Return the (X, Y) coordinate for the center point of the cell that contains the specified text.  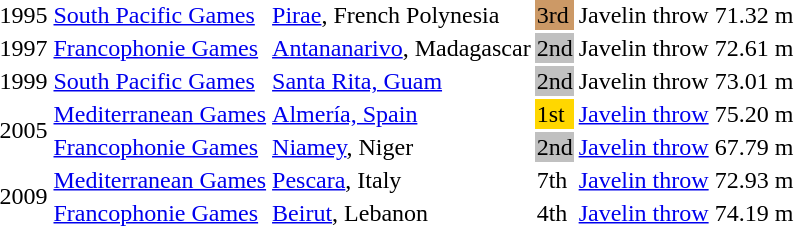
7th (554, 180)
3rd (554, 15)
Niamey, Niger (402, 147)
Pirae, French Polynesia (402, 15)
Santa Rita, Guam (402, 81)
Almería, Spain (402, 114)
Antananarivo, Madagascar (402, 48)
Pescara, Italy (402, 180)
1st (554, 114)
